Return [x, y] of the center of cell containing provided text 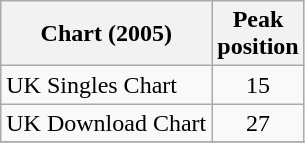
Peakposition [258, 34]
27 [258, 123]
15 [258, 85]
UK Download Chart [106, 123]
UK Singles Chart [106, 85]
Chart (2005) [106, 34]
